Provide the [X, Y] coordinate of the cell's center where the given text is located.  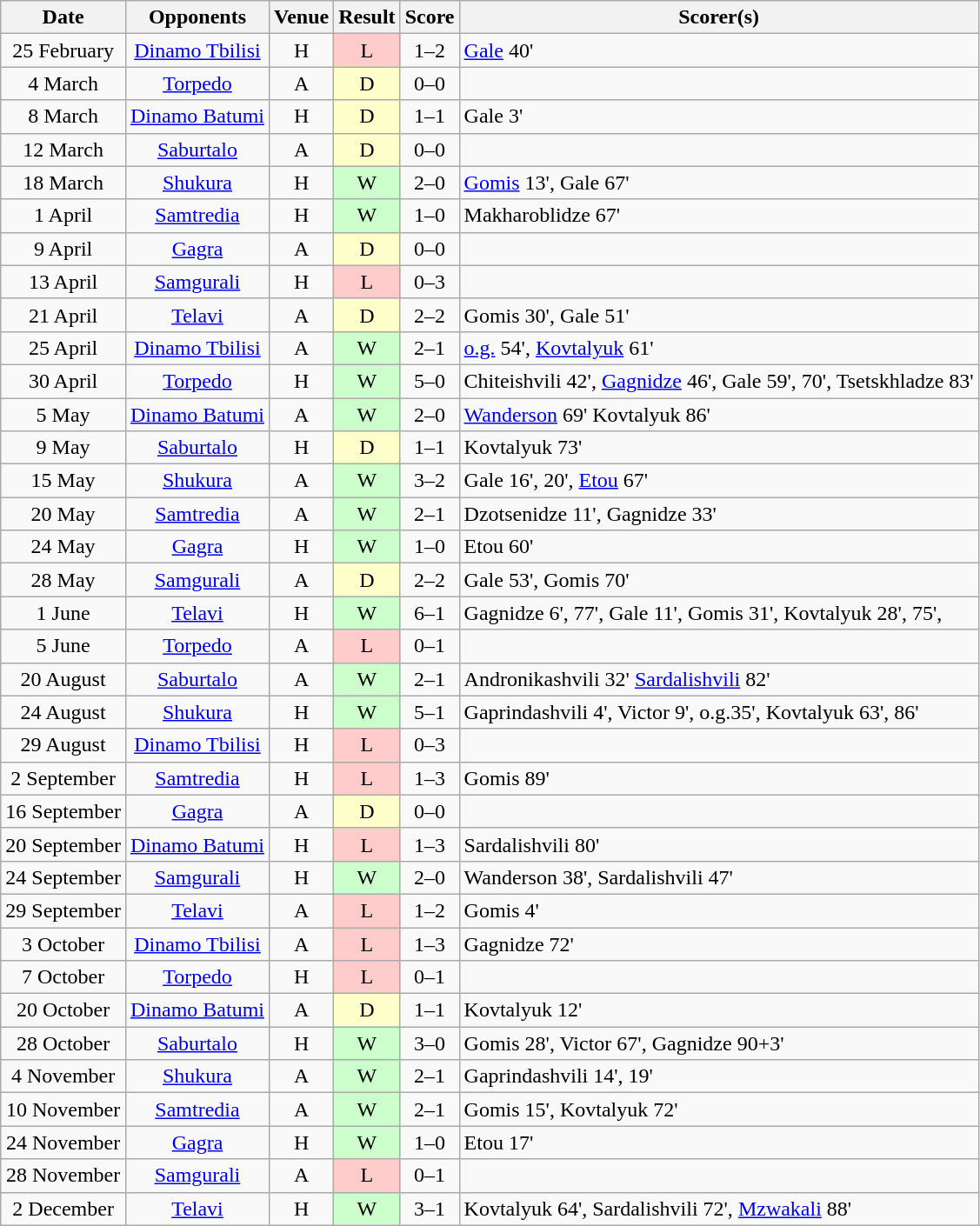
28 November [63, 1176]
4 November [63, 1076]
Result [367, 17]
Gale 3' [718, 117]
18 March [63, 183]
Sardalishvili 80' [718, 844]
Chiteishvili 42', Gagnidze 46', Gale 59', 70', Tsetskhladze 83' [718, 381]
7 October [63, 977]
25 April [63, 348]
Gale 40' [718, 50]
9 May [63, 448]
5–0 [430, 381]
Makharoblidze 67' [718, 216]
Opponents [197, 17]
20 May [63, 514]
o.g. 54', Kovtalyuk 61' [718, 348]
12 March [63, 150]
9 April [63, 249]
Gomis 89' [718, 778]
29 September [63, 910]
30 April [63, 381]
Scorer(s) [718, 17]
Gagnidze 72' [718, 943]
Gomis 13', Gale 67' [718, 183]
20 October [63, 1010]
Gale 53', Gomis 70' [718, 580]
20 August [63, 679]
13 April [63, 282]
5 May [63, 415]
Kovtalyuk 64', Sardalishvili 72', Mzwakali 88' [718, 1209]
1 June [63, 613]
24 September [63, 877]
3–0 [430, 1043]
Dzotsenidze 11', Gagnidze 33' [718, 514]
8 March [63, 117]
5 June [63, 646]
28 October [63, 1043]
29 August [63, 745]
Kovtalyuk 73' [718, 448]
Gomis 28', Victor 67', Gagnidze 90+3' [718, 1043]
Gomis 4' [718, 910]
Date [63, 17]
2 September [63, 778]
Kovtalyuk 12' [718, 1010]
2 December [63, 1209]
Gagnidze 6', 77', Gale 11', Gomis 31', Kovtalyuk 28', 75', [718, 613]
15 May [63, 481]
Gale 16', 20', Etou 67' [718, 481]
Andronikashvili 32' Sardalishvili 82' [718, 679]
Gomis 30', Gale 51' [718, 315]
16 September [63, 811]
25 February [63, 50]
20 September [63, 844]
24 August [63, 712]
4 March [63, 83]
Etou 17' [718, 1143]
28 May [63, 580]
Etou 60' [718, 547]
Score [430, 17]
6–1 [430, 613]
3–2 [430, 481]
24 May [63, 547]
1 April [63, 216]
Venue [301, 17]
Gomis 15', Kovtalyuk 72' [718, 1109]
3–1 [430, 1209]
24 November [63, 1143]
Gaprindashvili 4', Victor 9', o.g.35', Kovtalyuk 63', 86' [718, 712]
Wanderson 69' Kovtalyuk 86' [718, 415]
5–1 [430, 712]
Gaprindashvili 14', 19' [718, 1076]
21 April [63, 315]
10 November [63, 1109]
3 October [63, 943]
Wanderson 38', Sardalishvili 47' [718, 877]
